Locate the cell with the specified text and output its [X, Y] center coordinate. 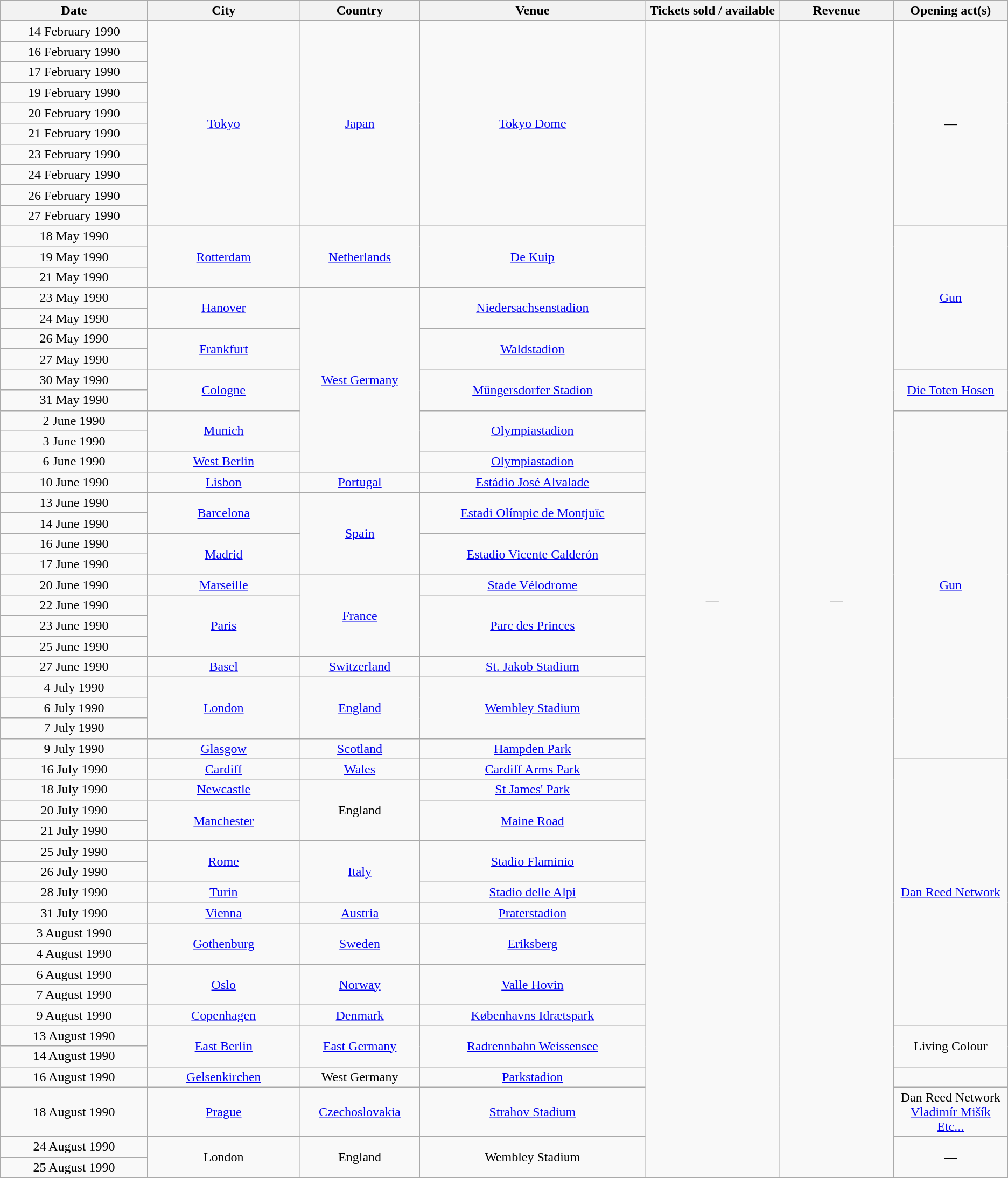
Stadio delle Alpi [533, 892]
Tokyo Dome [533, 124]
24 May 1990 [74, 318]
28 July 1990 [74, 892]
Marseille [223, 584]
9 July 1990 [74, 749]
10 June 1990 [74, 482]
6 July 1990 [74, 708]
20 February 1990 [74, 113]
3 June 1990 [74, 441]
3 August 1990 [74, 933]
St James' Park [533, 790]
Japan [360, 124]
Estádio José Alvalade [533, 482]
Living Colour [950, 1046]
21 July 1990 [74, 831]
Copenhagen [223, 1015]
18 May 1990 [74, 236]
21 May 1990 [74, 277]
24 August 1990 [74, 1147]
Gothenburg [223, 944]
Stade Vélodrome [533, 584]
14 February 1990 [74, 31]
18 August 1990 [74, 1112]
18 July 1990 [74, 790]
Estadio Vicente Calderón [533, 554]
27 June 1990 [74, 667]
Die Toten Hosen [950, 390]
Estadi Olímpic de Montjuïc [533, 513]
Frankfurt [223, 349]
2 June 1990 [74, 421]
Lisbon [223, 482]
Austria [360, 913]
6 June 1990 [74, 462]
Rotterdam [223, 256]
7 July 1990 [74, 728]
14 August 1990 [74, 1056]
Glasgow [223, 749]
Manchester [223, 820]
31 July 1990 [74, 913]
Spain [360, 533]
Portugal [360, 482]
Basel [223, 667]
Italy [360, 872]
16 August 1990 [74, 1077]
16 June 1990 [74, 543]
West Berlin [223, 462]
7 August 1990 [74, 995]
St. Jakob Stadium [533, 667]
4 July 1990 [74, 687]
Switzerland [360, 667]
Müngersdorfer Stadion [533, 390]
Cardiff [223, 769]
17 June 1990 [74, 564]
Newcastle [223, 790]
Radrennbahn Weissensee [533, 1046]
Wales [360, 769]
Dan Reed NetworkVladimír MišíkEtc... [950, 1112]
Norway [360, 985]
Munich [223, 431]
Scotland [360, 749]
Opening act(s) [950, 11]
16 February 1990 [74, 52]
Parc des Princes [533, 626]
Revenue [837, 11]
19 May 1990 [74, 257]
Stadio Flaminio [533, 861]
Denmark [360, 1015]
14 June 1990 [74, 523]
Gelsenkirchen [223, 1077]
Tickets sold / available [712, 11]
Date [74, 11]
Venue [533, 11]
21 February 1990 [74, 134]
Parkstadion [533, 1077]
Paris [223, 626]
17 February 1990 [74, 72]
13 June 1990 [74, 503]
26 May 1990 [74, 339]
Maine Road [533, 820]
Oslo [223, 985]
23 May 1990 [74, 298]
27 February 1990 [74, 215]
Strahov Stadium [533, 1112]
Valle Hovin [533, 985]
4 August 1990 [74, 954]
City [223, 11]
Dan Reed Network [950, 892]
Eriksberg [533, 944]
23 February 1990 [74, 154]
25 June 1990 [74, 646]
Prague [223, 1112]
Waldstadion [533, 349]
Københavns Idrætspark [533, 1015]
East Berlin [223, 1046]
Netherlands [360, 256]
Niedersachsenstadion [533, 308]
Vienna [223, 913]
25 August 1990 [74, 1167]
26 February 1990 [74, 195]
13 August 1990 [74, 1036]
Hanover [223, 308]
30 May 1990 [74, 380]
16 July 1990 [74, 769]
23 June 1990 [74, 626]
Czechoslovakia [360, 1112]
Cologne [223, 390]
26 July 1990 [74, 872]
Praterstadion [533, 913]
Tokyo [223, 124]
19 February 1990 [74, 93]
Cardiff Arms Park [533, 769]
Rome [223, 861]
Turin [223, 892]
6 August 1990 [74, 974]
East Germany [360, 1046]
27 May 1990 [74, 359]
France [360, 615]
Sweden [360, 944]
Madrid [223, 554]
Barcelona [223, 513]
25 July 1990 [74, 851]
Country [360, 11]
31 May 1990 [74, 400]
9 August 1990 [74, 1015]
De Kuip [533, 256]
20 June 1990 [74, 584]
24 February 1990 [74, 175]
Hampden Park [533, 749]
20 July 1990 [74, 810]
22 June 1990 [74, 605]
